Return the (x, y) coordinate for the center point of the cell that contains the specified text.  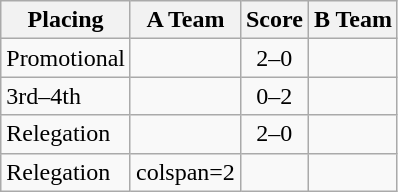
A Team (185, 20)
colspan=2 (185, 172)
Score (274, 20)
0–2 (274, 96)
Placing (66, 20)
B Team (352, 20)
Promotional (66, 58)
3rd–4th (66, 96)
